Provide the [x, y] coordinate of the cell's center where the given text is located.  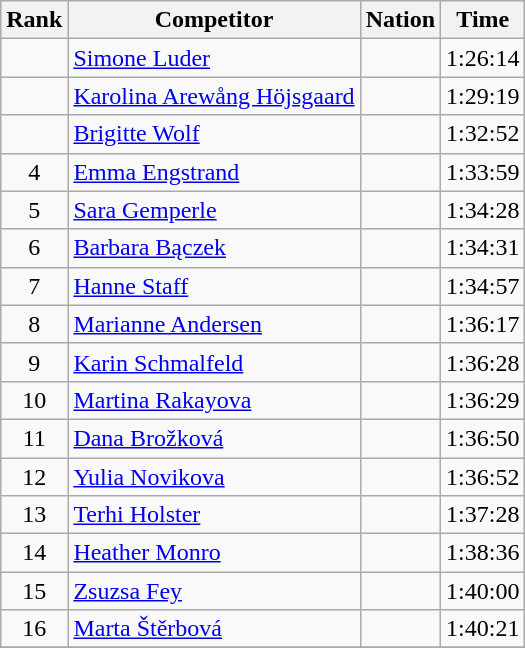
Heather Monro [214, 553]
Hanne Staff [214, 286]
Simone Luder [214, 58]
4 [34, 172]
1:34:57 [483, 286]
1:29:19 [483, 96]
Barbara Bączek [214, 248]
1:40:21 [483, 629]
14 [34, 553]
5 [34, 210]
Yulia Novikova [214, 477]
11 [34, 438]
13 [34, 515]
Karin Schmalfeld [214, 362]
Brigitte Wolf [214, 134]
1:38:36 [483, 553]
1:36:50 [483, 438]
16 [34, 629]
8 [34, 324]
Nation [400, 20]
7 [34, 286]
Marta Štěrbová [214, 629]
Martina Rakayova [214, 400]
Marianne Andersen [214, 324]
1:36:52 [483, 477]
Time [483, 20]
Sara Gemperle [214, 210]
Competitor [214, 20]
1:40:00 [483, 591]
1:37:28 [483, 515]
1:36:17 [483, 324]
1:34:31 [483, 248]
10 [34, 400]
1:36:28 [483, 362]
Dana Brožková [214, 438]
Karolina Arewång Höjsgaard [214, 96]
Zsuzsa Fey [214, 591]
1:26:14 [483, 58]
1:36:29 [483, 400]
Emma Engstrand [214, 172]
1:32:52 [483, 134]
9 [34, 362]
1:33:59 [483, 172]
1:34:28 [483, 210]
12 [34, 477]
15 [34, 591]
Terhi Holster [214, 515]
Rank [34, 20]
6 [34, 248]
